Return [x, y] of the center of cell containing provided text 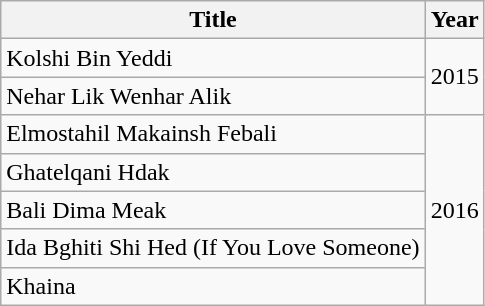
2016 [454, 210]
Year [454, 20]
Kolshi Bin Yeddi [213, 58]
Bali Dima Meak [213, 210]
Elmostahil Makainsh Febali [213, 134]
Khaina [213, 286]
Nehar Lik Wenhar Alik [213, 96]
Title [213, 20]
Ghatelqani Hdak [213, 172]
2015 [454, 77]
Ida Bghiti Shi Hed (If You Love Someone) [213, 248]
